Locate the cell with the specified text and output its [x, y] center coordinate. 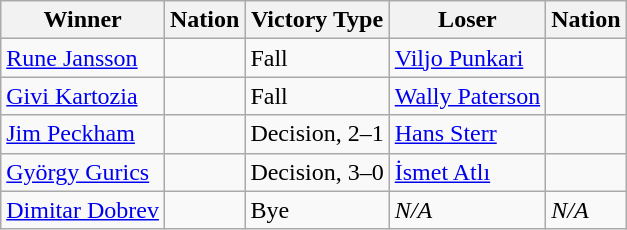
Rune Jansson [83, 58]
Hans Sterr [467, 134]
Bye [317, 210]
Viljo Punkari [467, 58]
Decision, 2–1 [317, 134]
Jim Peckham [83, 134]
Victory Type [317, 20]
Loser [467, 20]
Givi Kartozia [83, 96]
Wally Paterson [467, 96]
İsmet Atlı [467, 172]
Decision, 3–0 [317, 172]
Dimitar Dobrev [83, 210]
Winner [83, 20]
György Gurics [83, 172]
